Provide the (X, Y) coordinate of the cell's center where the given text is located.  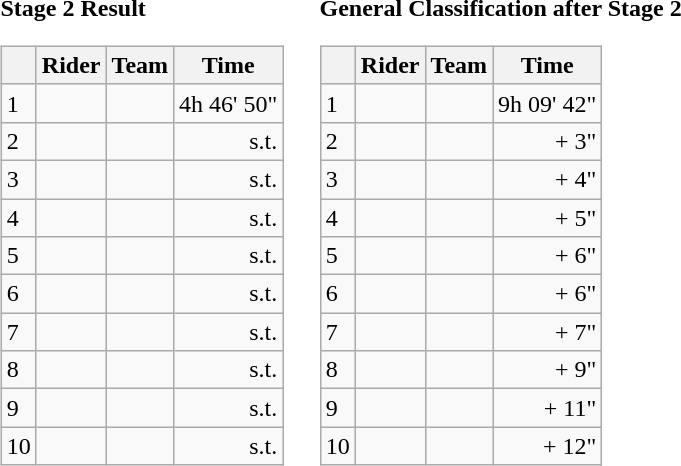
9h 09' 42" (548, 103)
+ 3" (548, 141)
+ 11" (548, 408)
+ 4" (548, 179)
4h 46' 50" (228, 103)
+ 7" (548, 332)
+ 5" (548, 217)
+ 12" (548, 446)
+ 9" (548, 370)
